Extract the [X, Y] coordinate from the center of the cell holding the provided text.  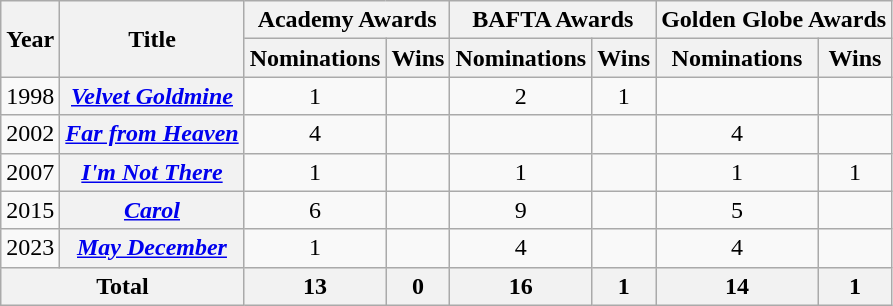
2 [521, 96]
9 [521, 210]
0 [418, 286]
Carol [152, 210]
Title [152, 39]
13 [315, 286]
6 [315, 210]
2002 [30, 134]
1998 [30, 96]
Far from Heaven [152, 134]
May December [152, 248]
Academy Awards [347, 20]
16 [521, 286]
Total [122, 286]
I'm Not There [152, 172]
2007 [30, 172]
BAFTA Awards [553, 20]
Velvet Goldmine [152, 96]
2015 [30, 210]
Year [30, 39]
5 [738, 210]
Golden Globe Awards [774, 20]
14 [738, 286]
2023 [30, 248]
